Provide the [X, Y] coordinate of the cell's center where the given text is located.  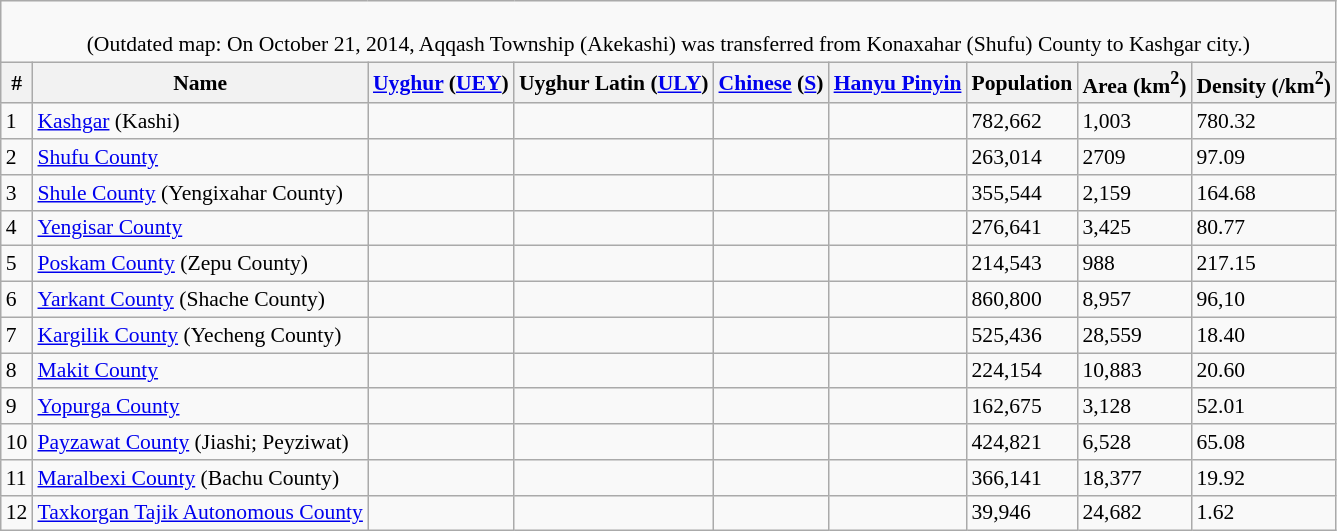
12 [17, 513]
424,821 [1022, 442]
525,436 [1022, 335]
19.92 [1263, 478]
28,559 [1134, 335]
3,128 [1134, 407]
214,543 [1022, 264]
4 [17, 228]
Hanyu Pinyin [898, 82]
6,528 [1134, 442]
Uyghur (UEY) [441, 82]
80.77 [1263, 228]
988 [1134, 264]
Taxkorgan Tajik Autonomous County [200, 513]
860,800 [1022, 300]
355,544 [1022, 193]
96,10 [1263, 300]
3 [17, 193]
276,641 [1022, 228]
Maralbexi County (Bachu County) [200, 478]
164.68 [1263, 193]
24,682 [1134, 513]
8 [17, 371]
Shule County (Yengixahar County) [200, 193]
97.09 [1263, 157]
52.01 [1263, 407]
20.60 [1263, 371]
Shufu County [200, 157]
263,014 [1022, 157]
5 [17, 264]
Yopurga County [200, 407]
(Outdated map: On October 21, 2014, Aqqash Township (Akekashi) was transferred from Konaxahar (Shufu) County to Kashgar city.) [668, 32]
Uyghur Latin (ULY) [614, 82]
Area (km2) [1134, 82]
1.62 [1263, 513]
782,662 [1022, 122]
Yengisar County [200, 228]
Yarkant County (Shache County) [200, 300]
2 [17, 157]
11 [17, 478]
Makit County [200, 371]
366,141 [1022, 478]
10,883 [1134, 371]
2,159 [1134, 193]
Population [1022, 82]
Payzawat County (Jiashi; Peyziwat) [200, 442]
2709 [1134, 157]
1,003 [1134, 122]
3,425 [1134, 228]
Chinese (S) [770, 82]
217.15 [1263, 264]
162,675 [1022, 407]
780.32 [1263, 122]
18,377 [1134, 478]
65.08 [1263, 442]
18.40 [1263, 335]
7 [17, 335]
224,154 [1022, 371]
Poskam County (Zepu County) [200, 264]
1 [17, 122]
# [17, 82]
Name [200, 82]
39,946 [1022, 513]
10 [17, 442]
Density (/km2) [1263, 82]
Kashgar (Kashi) [200, 122]
8,957 [1134, 300]
Kargilik County (Yecheng County) [200, 335]
6 [17, 300]
9 [17, 407]
